For the text-containing cell, return its midpoint in [x, y] coordinate format. 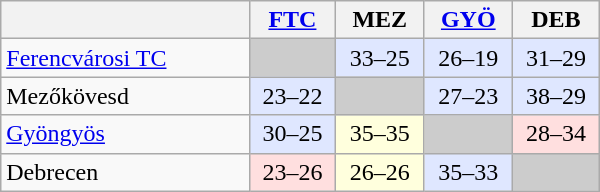
23–26 [292, 172]
Mezőkövesd [126, 96]
33–25 [380, 58]
28–34 [556, 134]
DEB [556, 20]
MEZ [380, 20]
Gyöngyös [126, 134]
26–26 [380, 172]
Ferencvárosi TC [126, 58]
GYÖ [468, 20]
26–19 [468, 58]
30–25 [292, 134]
FTC [292, 20]
35–35 [380, 134]
38–29 [556, 96]
Debrecen [126, 172]
23–22 [292, 96]
27–23 [468, 96]
35–33 [468, 172]
31–29 [556, 58]
